Find where the given text appears and provide that cell's center as (X, Y) coordinate. 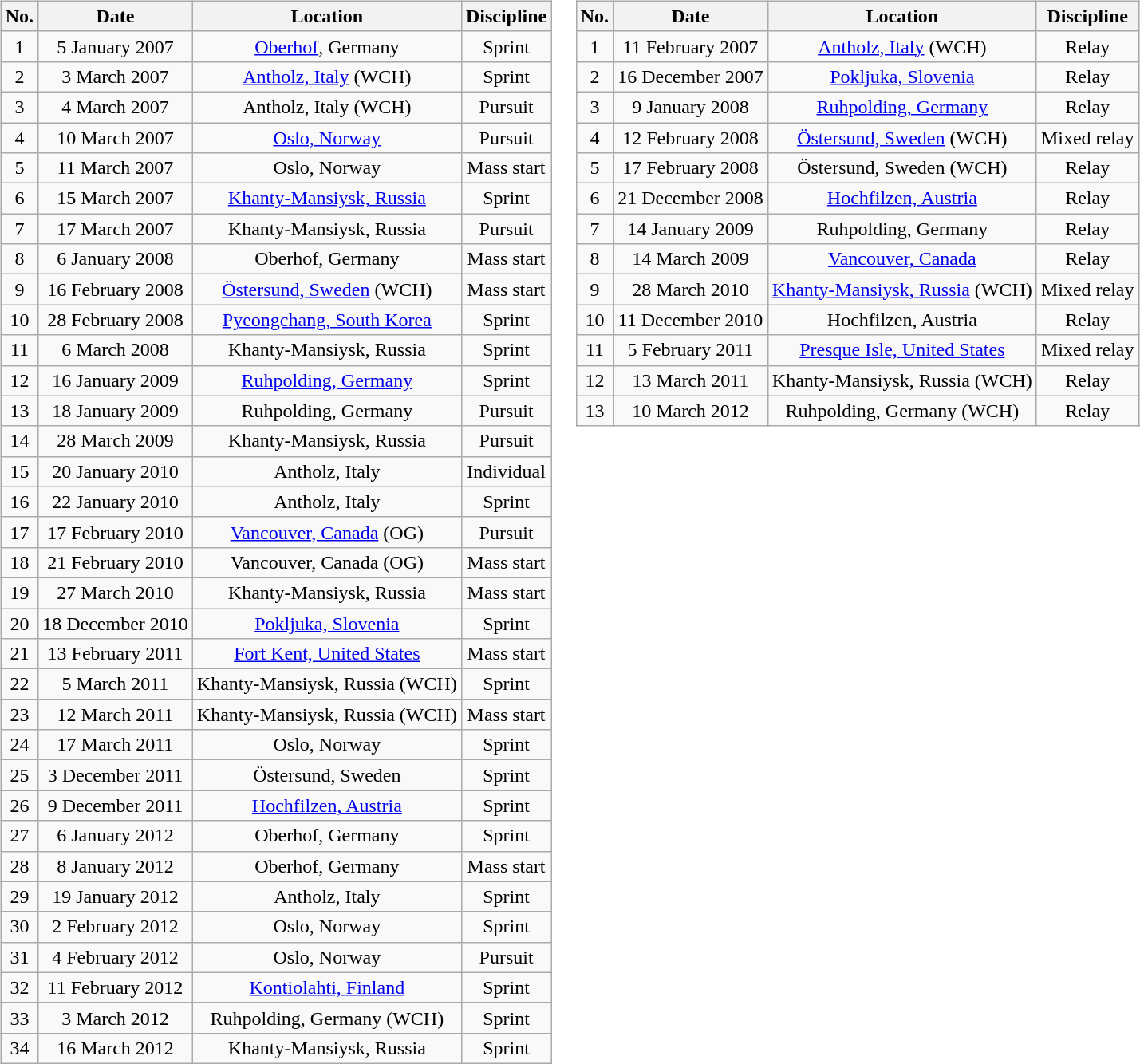
6 March 2008 (116, 350)
22 (19, 684)
18 January 2009 (116, 411)
6 January 2008 (116, 259)
27 (19, 836)
11 February 2012 (116, 987)
5 January 2007 (116, 46)
17 February 2010 (116, 532)
13 March 2011 (691, 380)
33 (19, 1018)
23 (19, 715)
16 January 2009 (116, 380)
31 (19, 957)
11 March 2007 (116, 168)
Östersund, Sweden (327, 775)
17 February 2008 (691, 168)
15 (19, 471)
9 January 2008 (691, 107)
29 (19, 897)
19 January 2012 (116, 897)
5 February 2011 (691, 350)
Kontiolahti, Finland (327, 987)
4 March 2007 (116, 107)
12 March 2011 (116, 715)
19 (19, 593)
14 January 2009 (691, 229)
16 December 2007 (691, 77)
28 February 2008 (116, 320)
16 March 2012 (116, 1048)
14 (19, 441)
10 March 2012 (691, 411)
5 March 2011 (116, 684)
28 March 2009 (116, 441)
8 January 2012 (116, 866)
15 March 2007 (116, 199)
22 January 2010 (116, 502)
17 March 2011 (116, 745)
Pyeongchang, South Korea (327, 320)
21 February 2010 (116, 562)
27 March 2010 (116, 593)
28 March 2010 (691, 290)
13 February 2011 (116, 654)
28 (19, 866)
32 (19, 987)
3 December 2011 (116, 775)
17 (19, 532)
11 December 2010 (691, 320)
16 (19, 502)
Individual (506, 471)
4 February 2012 (116, 957)
14 March 2009 (691, 259)
34 (19, 1048)
3 March 2012 (116, 1018)
2 February 2012 (116, 927)
24 (19, 745)
16 February 2008 (116, 290)
12 February 2008 (691, 138)
Fort Kent, United States (327, 654)
21 December 2008 (691, 199)
20 January 2010 (116, 471)
Vancouver, Canada (901, 259)
10 March 2007 (116, 138)
18 (19, 562)
30 (19, 927)
9 December 2011 (116, 806)
6 January 2012 (116, 836)
17 March 2007 (116, 229)
18 December 2010 (116, 623)
21 (19, 654)
3 March 2007 (116, 77)
26 (19, 806)
25 (19, 775)
Presque Isle, United States (901, 350)
20 (19, 623)
11 February 2007 (691, 46)
